Scan for the cell matching the given text and deliver its [x, y] coordinate at center. 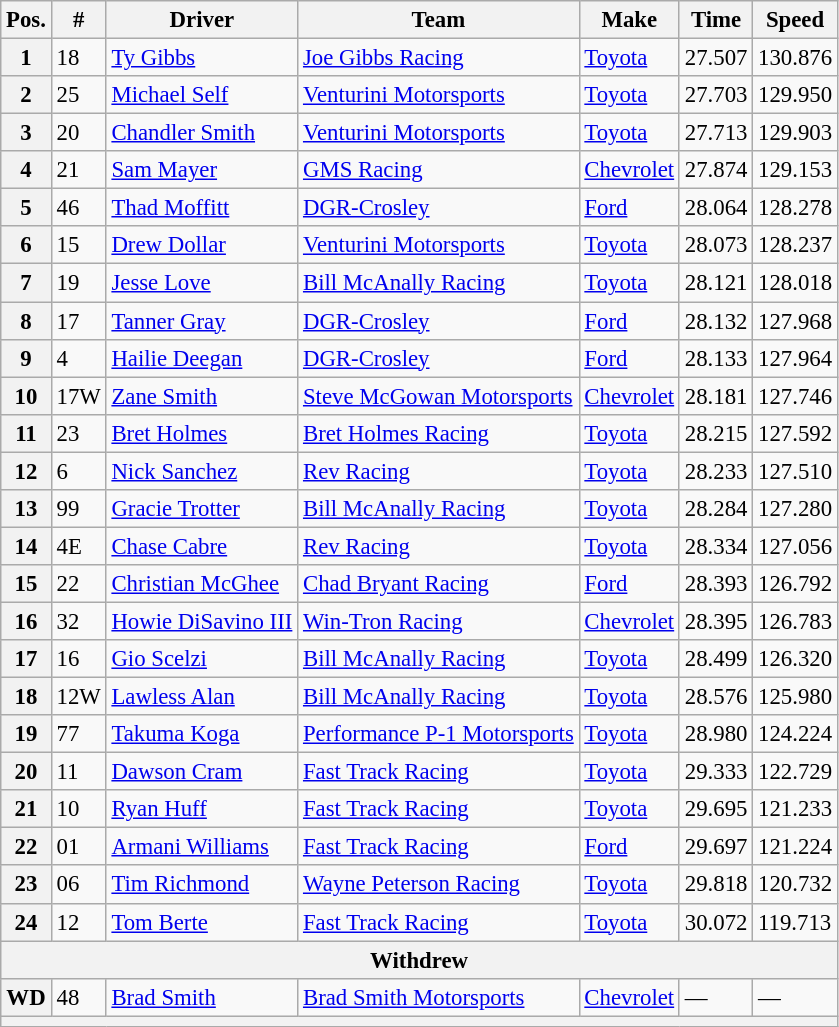
01 [78, 847]
30.072 [716, 922]
126.783 [796, 621]
3 [26, 133]
Tim Richmond [202, 885]
Lawless Alan [202, 697]
GMS Racing [438, 170]
Armani Williams [202, 847]
9 [26, 358]
Chandler Smith [202, 133]
Pos. [26, 20]
17W [78, 396]
125.980 [796, 697]
Hailie Deegan [202, 358]
Gio Scelzi [202, 659]
Withdrew [420, 960]
Drew Dollar [202, 245]
124.224 [796, 734]
27.507 [716, 58]
130.876 [796, 58]
4E [78, 546]
Takuma Koga [202, 734]
27.703 [716, 95]
Win-Tron Racing [438, 621]
Zane Smith [202, 396]
122.729 [796, 772]
48 [78, 997]
13 [26, 509]
128.237 [796, 245]
28.132 [716, 321]
28.334 [716, 546]
Ryan Huff [202, 809]
Dawson Cram [202, 772]
12W [78, 697]
Howie DiSavino III [202, 621]
24 [26, 922]
32 [78, 621]
28.576 [716, 697]
28.121 [716, 283]
28.233 [716, 471]
128.018 [796, 283]
28.215 [716, 433]
120.732 [796, 885]
# [78, 20]
29.818 [716, 885]
06 [78, 885]
27.874 [716, 170]
8 [26, 321]
28.393 [716, 584]
Joe Gibbs Racing [438, 58]
127.280 [796, 509]
28.073 [716, 245]
29.333 [716, 772]
28.133 [716, 358]
127.056 [796, 546]
28.980 [716, 734]
Driver [202, 20]
46 [78, 208]
5 [26, 208]
126.320 [796, 659]
121.233 [796, 809]
Nick Sanchez [202, 471]
28.284 [716, 509]
27.713 [716, 133]
1 [26, 58]
Sam Mayer [202, 170]
25 [78, 95]
Michael Self [202, 95]
127.964 [796, 358]
121.224 [796, 847]
WD [26, 997]
Chase Cabre [202, 546]
28.395 [716, 621]
28.181 [716, 396]
127.510 [796, 471]
29.697 [716, 847]
Team [438, 20]
Make [629, 20]
28.064 [716, 208]
129.153 [796, 170]
28.499 [716, 659]
Ty Gibbs [202, 58]
Gracie Trotter [202, 509]
Bret Holmes Racing [438, 433]
Bret Holmes [202, 433]
119.713 [796, 922]
14 [26, 546]
129.950 [796, 95]
Tom Berte [202, 922]
7 [26, 283]
29.695 [716, 809]
Steve McGowan Motorsports [438, 396]
Performance P-1 Motorsports [438, 734]
Tanner Gray [202, 321]
Time [716, 20]
127.746 [796, 396]
Brad Smith [202, 997]
77 [78, 734]
Speed [796, 20]
126.792 [796, 584]
Christian McGhee [202, 584]
Jesse Love [202, 283]
127.592 [796, 433]
127.968 [796, 321]
128.278 [796, 208]
99 [78, 509]
129.903 [796, 133]
Brad Smith Motorsports [438, 997]
2 [26, 95]
Wayne Peterson Racing [438, 885]
Thad Moffitt [202, 208]
Chad Bryant Racing [438, 584]
